Provide the [x, y] coordinate of the cell's center where the given text is located.  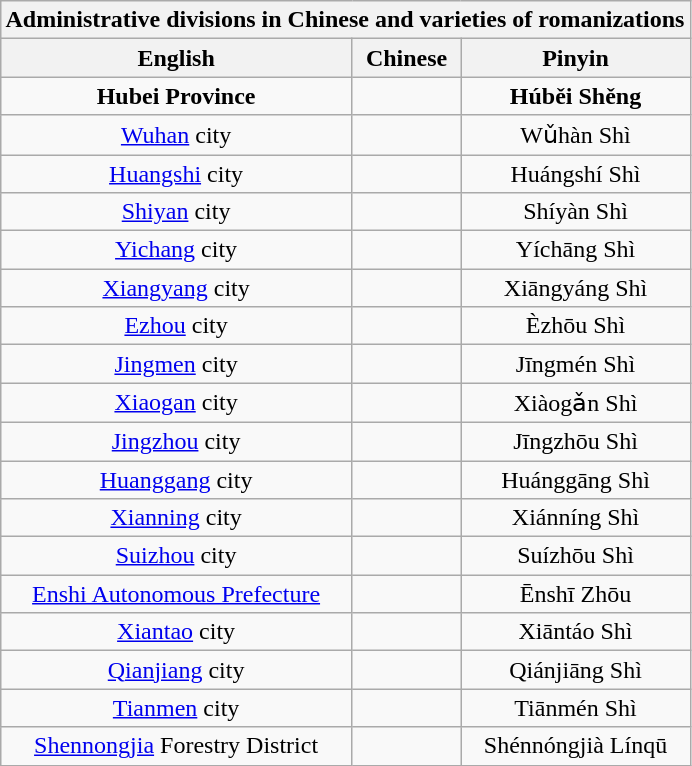
Huanggang city [176, 479]
Jingmen city [176, 364]
Húběi Shěng [576, 96]
Huánggāng Shì [576, 479]
Shíyàn Shì [576, 212]
Pinyin [576, 58]
Xiangyang city [176, 288]
Jīngmén Shì [576, 364]
Ezhou city [176, 326]
Shennongjia Forestry District [176, 746]
Jīngzhōu Shì [576, 441]
Qianjiang city [176, 670]
Wǔhàn Shì [576, 135]
Huangshi city [176, 173]
Xiàogǎn Shì [576, 403]
Xiaogan city [176, 403]
Administrative divisions in Chinese and varieties of romanizations [345, 20]
Enshi Autonomous Prefecture [176, 594]
Jingzhou city [176, 441]
Chinese [406, 58]
Xiánníng Shì [576, 518]
Yíchāng Shì [576, 250]
Xiāngyáng Shì [576, 288]
Xiantao city [176, 632]
Tiānmén Shì [576, 708]
Wuhan city [176, 135]
Shiyan city [176, 212]
English [176, 58]
Huángshí Shì [576, 173]
Xianning city [176, 518]
Yichang city [176, 250]
Suízhōu Shì [576, 556]
Xiāntáo Shì [576, 632]
Suizhou city [176, 556]
Qiánjiāng Shì [576, 670]
Èzhōu Shì [576, 326]
Tianmen city [176, 708]
Ēnshī Zhōu [576, 594]
Hubei Province [176, 96]
Shénnóngjià Línqū [576, 746]
